Extract the [X, Y] coordinate from the center of the cell holding the provided text.  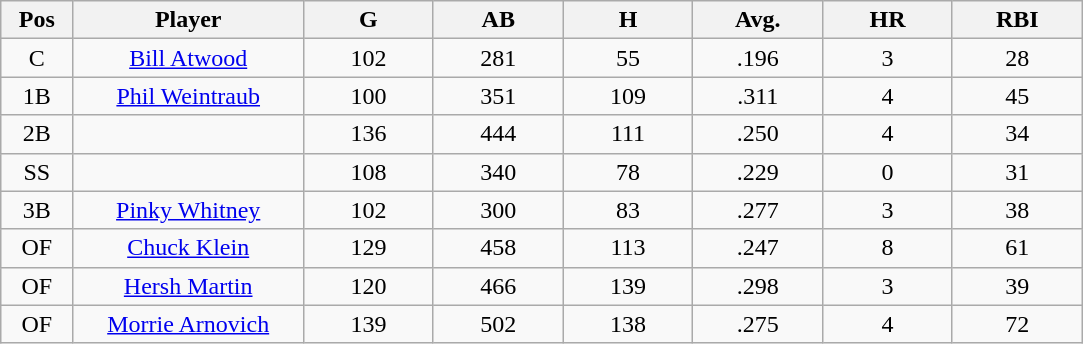
2B [37, 134]
C [37, 58]
39 [1017, 286]
8 [888, 248]
RBI [1017, 20]
.298 [758, 286]
111 [628, 134]
AB [498, 20]
138 [628, 324]
129 [369, 248]
109 [628, 96]
SS [37, 172]
.275 [758, 324]
120 [369, 286]
Bill Atwood [188, 58]
72 [1017, 324]
340 [498, 172]
78 [628, 172]
Player [188, 20]
466 [498, 286]
108 [369, 172]
38 [1017, 210]
1B [37, 96]
Phil Weintraub [188, 96]
Pos [37, 20]
.229 [758, 172]
281 [498, 58]
45 [1017, 96]
502 [498, 324]
.277 [758, 210]
HR [888, 20]
Chuck Klein [188, 248]
3B [37, 210]
300 [498, 210]
83 [628, 210]
0 [888, 172]
458 [498, 248]
Hersh Martin [188, 286]
Pinky Whitney [188, 210]
55 [628, 58]
113 [628, 248]
28 [1017, 58]
G [369, 20]
H [628, 20]
34 [1017, 134]
.311 [758, 96]
.250 [758, 134]
.247 [758, 248]
100 [369, 96]
351 [498, 96]
444 [498, 134]
31 [1017, 172]
61 [1017, 248]
Avg. [758, 20]
136 [369, 134]
.196 [758, 58]
Morrie Arnovich [188, 324]
